Scan for the cell matching the given text and deliver its [x, y] coordinate at center. 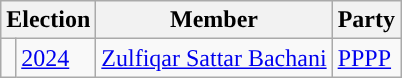
2024 [56, 58]
Party [366, 20]
PPPP [366, 58]
Election [48, 20]
Member [214, 20]
Zulfiqar Sattar Bachani [214, 58]
